Return the (x, y) coordinate for the center point of the cell that contains the specified text.  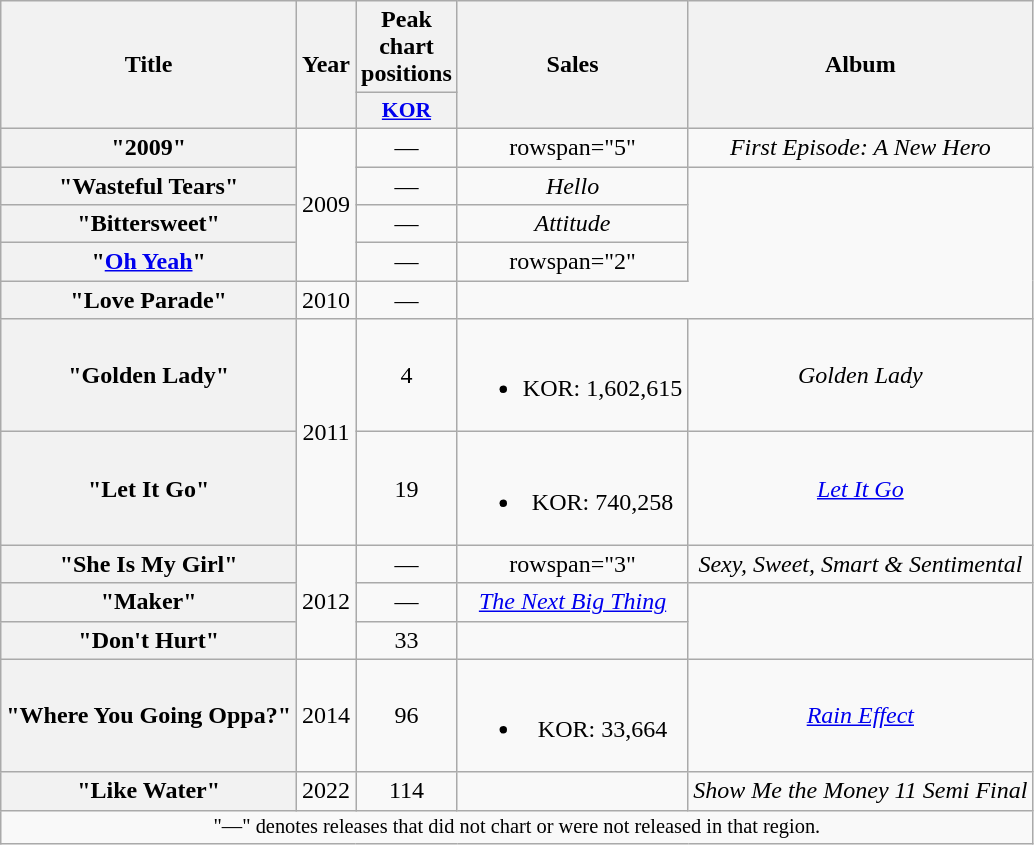
Peak chart positions (407, 47)
Year (326, 65)
First Episode: A New Hero (860, 147)
Let It Go (860, 488)
2011 (326, 432)
Title (149, 65)
"Let It Go" (149, 488)
KOR: 740,258 (572, 488)
96 (407, 716)
"Like Water" (149, 791)
KOR: 1,602,615 (572, 376)
"Oh Yeah" (149, 262)
"2009" (149, 147)
Show Me the Money 11 Semi Final (860, 791)
Rain Effect (860, 716)
"Bittersweet" (149, 224)
"Wasteful Tears" (149, 185)
KOR: 33,664 (572, 716)
2009 (326, 204)
rowspan="3" (572, 564)
rowspan="2" (572, 262)
"Love Parade" (149, 300)
114 (407, 791)
19 (407, 488)
Hello (572, 185)
"She Is My Girl" (149, 564)
2022 (326, 791)
33 (407, 640)
2014 (326, 716)
"Golden Lady" (149, 376)
The Next Big Thing (572, 602)
"Where You Going Oppa?" (149, 716)
"Don't Hurt" (149, 640)
rowspan="5" (572, 147)
"—" denotes releases that did not chart or were not released in that region. (517, 827)
Golden Lady (860, 376)
4 (407, 376)
2010 (326, 300)
Album (860, 65)
2012 (326, 602)
KOR (407, 111)
Attitude (572, 224)
"Maker" (149, 602)
Sexy, Sweet, Smart & Sentimental (860, 564)
Sales (572, 65)
